Output the [x, y] coordinate of the center of the cell containing the given text.  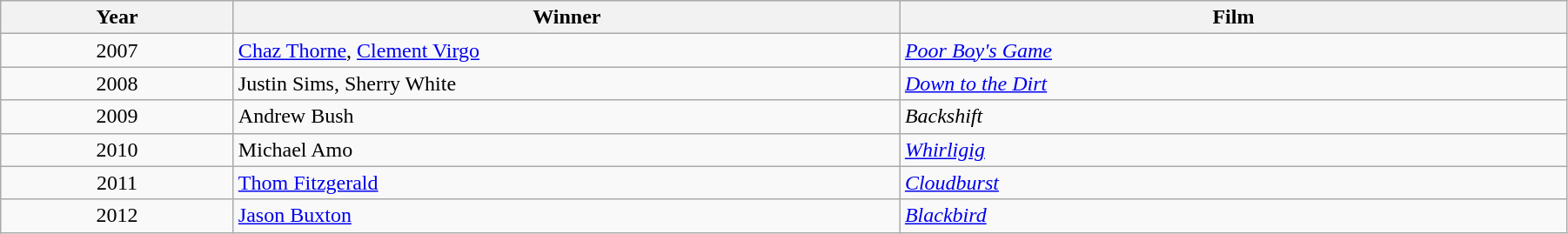
Backshift [1233, 117]
2009 [117, 117]
Year [117, 17]
Film [1233, 17]
Whirligig [1233, 150]
Michael Amo [566, 150]
Blackbird [1233, 216]
2008 [117, 84]
2010 [117, 150]
2012 [117, 216]
Chaz Thorne, Clement Virgo [566, 50]
2007 [117, 50]
Jason Buxton [566, 216]
Down to the Dirt [1233, 84]
2011 [117, 183]
Andrew Bush [566, 117]
Justin Sims, Sherry White [566, 84]
Cloudburst [1233, 183]
Poor Boy's Game [1233, 50]
Thom Fitzgerald [566, 183]
Winner [566, 17]
